Scan for the cell matching the given text and deliver its [x, y] coordinate at center. 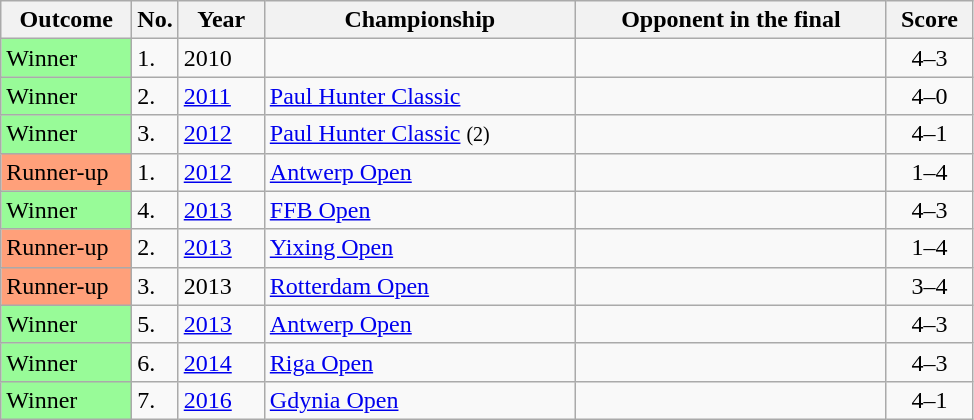
Rotterdam Open [420, 286]
FFB Open [420, 210]
7. [155, 400]
6. [155, 362]
Riga Open [420, 362]
Gdynia Open [420, 400]
5. [155, 324]
Paul Hunter Classic [420, 96]
Outcome [66, 20]
Championship [420, 20]
2016 [221, 400]
Opponent in the final [730, 20]
2010 [221, 58]
4–0 [929, 96]
Score [929, 20]
Paul Hunter Classic (2) [420, 134]
Year [221, 20]
Yixing Open [420, 248]
2011 [221, 96]
No. [155, 20]
2014 [221, 362]
3–4 [929, 286]
4. [155, 210]
